From the cell containing the given text, extract its center point as (x, y) coordinate. 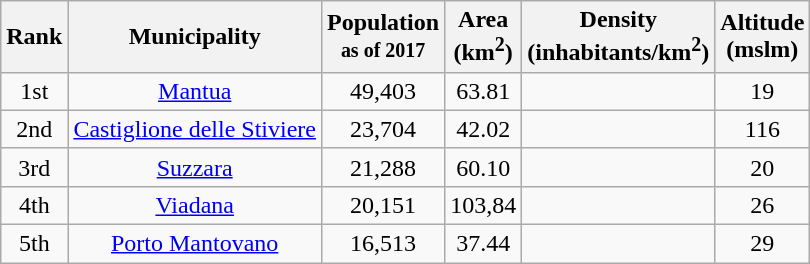
Viadana (195, 205)
Castiglione delle Stiviere (195, 129)
20 (762, 167)
60.10 (484, 167)
116 (762, 129)
16,513 (384, 244)
103,84 (484, 205)
20,151 (384, 205)
21,288 (384, 167)
63.81 (484, 91)
1st (34, 91)
2nd (34, 129)
Suzzara (195, 167)
4th (34, 205)
37.44 (484, 244)
Municipality (195, 37)
Area (km2) (484, 37)
Rank (34, 37)
29 (762, 244)
26 (762, 205)
Density (inhabitants/km2) (618, 37)
23,704 (384, 129)
19 (762, 91)
Populationas of 2017 (384, 37)
49,403 (384, 91)
Altitude (mslm) (762, 37)
5th (34, 244)
Mantua (195, 91)
Porto Mantovano (195, 244)
3rd (34, 167)
42.02 (484, 129)
